Return the (X, Y) coordinate for the center point of the cell that contains the specified text.  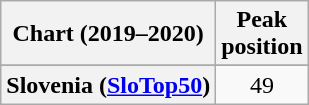
Slovenia (SloTop50) (108, 85)
Chart (2019–2020) (108, 34)
Peakposition (262, 34)
49 (262, 85)
